Scan for the cell matching the given text and deliver its [X, Y] coordinate at center. 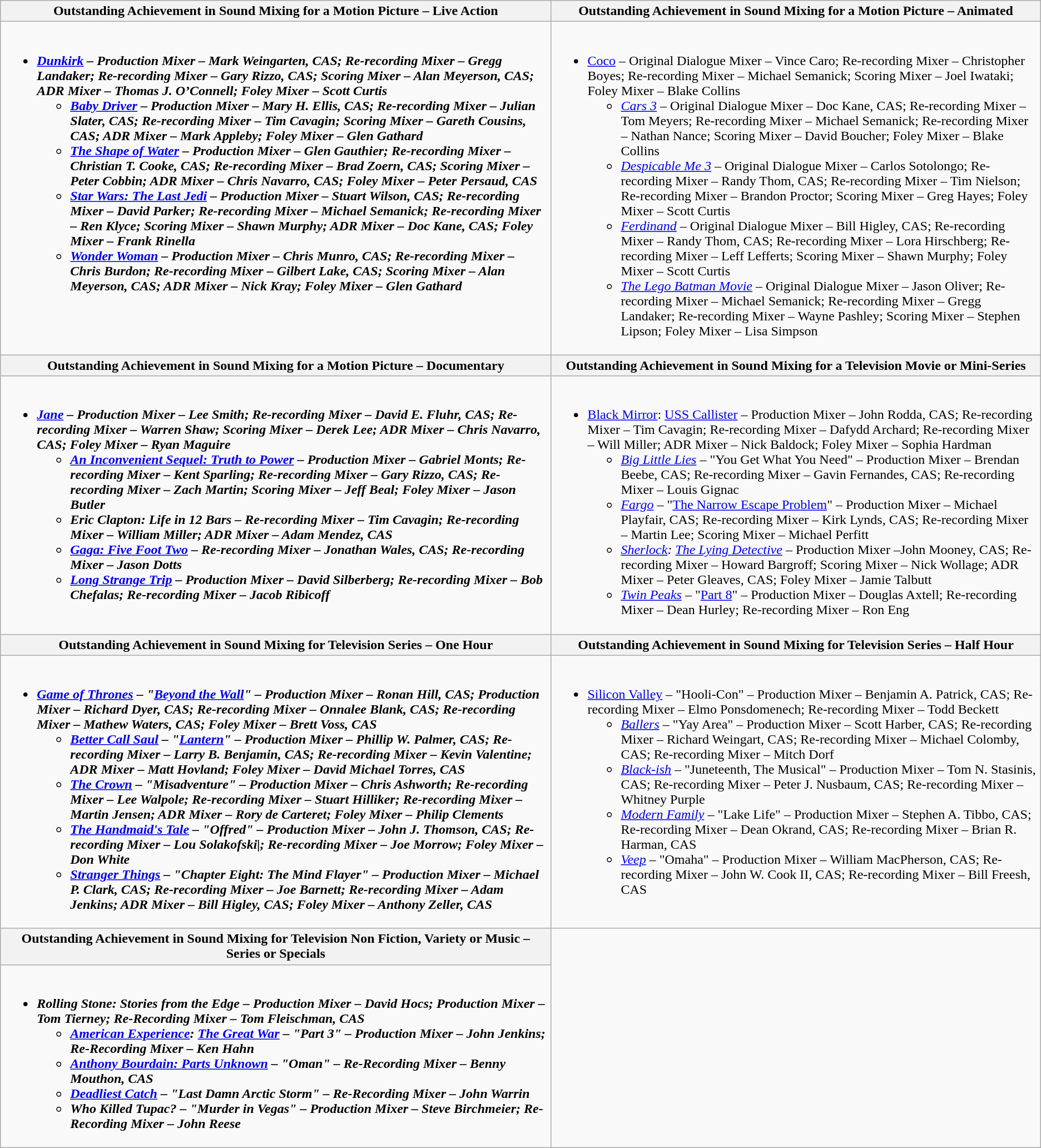
Outstanding Achievement in Sound Mixing for Television Series – One Hour [276, 645]
Outstanding Achievement in Sound Mixing for a Television Movie or Mini-Series [796, 365]
Outstanding Achievement in Sound Mixing for Television Series – Half Hour [796, 645]
Outstanding Achievement in Sound Mixing for Television Non Fiction, Variety or Music – Series or Specials [276, 947]
Outstanding Achievement in Sound Mixing for a Motion Picture – Live Action [276, 11]
Outstanding Achievement in Sound Mixing for a Motion Picture – Animated [796, 11]
Outstanding Achievement in Sound Mixing for a Motion Picture – Documentary [276, 365]
